Provide the (X, Y) coordinate of the cell's center where the given text is located.  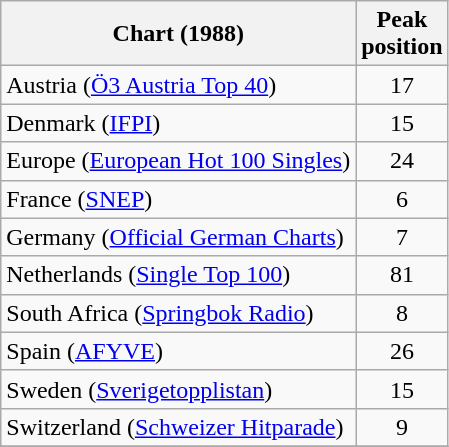
8 (402, 313)
South Africa (Springbok Radio) (178, 313)
6 (402, 199)
Denmark (IFPI) (178, 123)
17 (402, 85)
Europe (European Hot 100 Singles) (178, 161)
7 (402, 237)
Austria (Ö3 Austria Top 40) (178, 85)
9 (402, 427)
Sweden (Sverigetopplistan) (178, 389)
Spain (AFYVE) (178, 351)
24 (402, 161)
Peakposition (402, 34)
Netherlands (Single Top 100) (178, 275)
Germany (Official German Charts) (178, 237)
Chart (1988) (178, 34)
81 (402, 275)
Switzerland (Schweizer Hitparade) (178, 427)
26 (402, 351)
France (SNEP) (178, 199)
